Extract the [x, y] coordinate from the center of the cell holding the provided text.  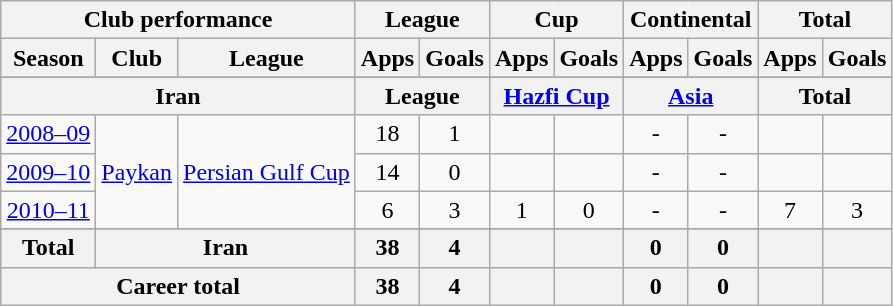
Career total [178, 286]
Asia [691, 96]
2008–09 [48, 134]
18 [387, 134]
Club [137, 58]
Hazfi Cup [556, 96]
Paykan [137, 172]
Season [48, 58]
Continental [691, 20]
14 [387, 172]
Club performance [178, 20]
Persian Gulf Cup [267, 172]
2010–11 [48, 210]
7 [790, 210]
Cup [556, 20]
6 [387, 210]
2009–10 [48, 172]
